Output the (X, Y) coordinate of the center of the cell containing the given text.  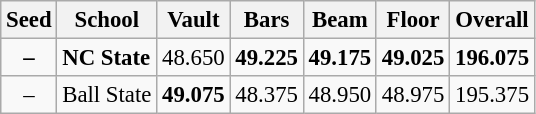
Vault (194, 20)
Beam (340, 20)
48.950 (340, 95)
Ball State (107, 95)
NC State (107, 58)
49.025 (412, 58)
49.175 (340, 58)
48.650 (194, 58)
Bars (266, 20)
195.375 (492, 95)
Seed (29, 20)
Overall (492, 20)
Floor (412, 20)
49.075 (194, 95)
48.975 (412, 95)
School (107, 20)
49.225 (266, 58)
196.075 (492, 58)
48.375 (266, 95)
